Extract the (x, y) coordinate from the center of the cell holding the provided text.  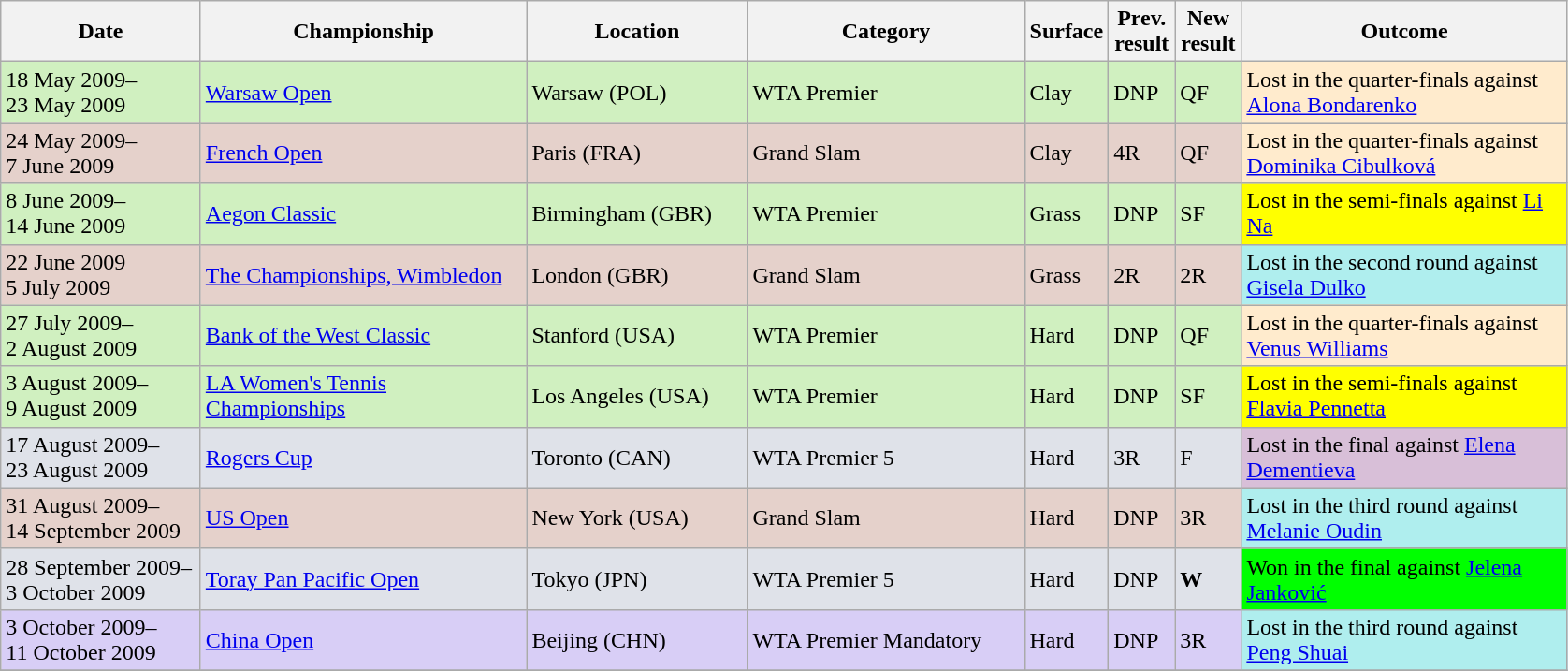
4R (1141, 153)
3 August 2009–9 August 2009 (101, 397)
Rogers Cup (363, 457)
LA Women's Tennis Championships (363, 397)
Championship (363, 32)
F (1209, 457)
22 June 20095 July 2009 (101, 275)
Beijing (CHN) (637, 640)
Bank of the West Classic (363, 335)
Prev. result (1141, 32)
Lost in the semi-finals against Li Na (1405, 213)
Date (101, 32)
Lost in the quarter-finals against Alona Bondarenko (1405, 92)
London (GBR) (637, 275)
24 May 2009–7 June 2009 (101, 153)
Lost in the quarter-finals against Dominika Cibulková (1405, 153)
27 July 2009–2 August 2009 (101, 335)
3 October 2009–11 October 2009 (101, 640)
8 June 2009–14 June 2009 (101, 213)
US Open (363, 518)
Warsaw (POL) (637, 92)
Lost in the third round against Melanie Oudin (1405, 518)
Lost in the second round against Gisela Dulko (1405, 275)
Paris (FRA) (637, 153)
Outcome (1405, 32)
China Open (363, 640)
Aegon Classic (363, 213)
Lost in the quarter-finals against Venus Williams (1405, 335)
The Championships, Wimbledon (363, 275)
Location (637, 32)
New York (USA) (637, 518)
Won in the final against Jelena Janković (1405, 578)
French Open (363, 153)
Toray Pan Pacific Open (363, 578)
31 August 2009–14 September 2009 (101, 518)
Stanford (USA) (637, 335)
Category (886, 32)
Warsaw Open (363, 92)
Birmingham (GBR) (637, 213)
Surface (1067, 32)
18 May 2009–23 May 2009 (101, 92)
WTA Premier Mandatory (886, 640)
Toronto (CAN) (637, 457)
Los Angeles (USA) (637, 397)
Lost in the third round against Peng Shuai (1405, 640)
New result (1209, 32)
Tokyo (JPN) (637, 578)
17 August 2009–23 August 2009 (101, 457)
Lost in the semi-finals against Flavia Pennetta (1405, 397)
28 September 2009–3 October 2009 (101, 578)
W (1209, 578)
Lost in the final against Elena Dementieva (1405, 457)
